Detect which cell encompasses the target text, then output its (x, y) center coordinate. 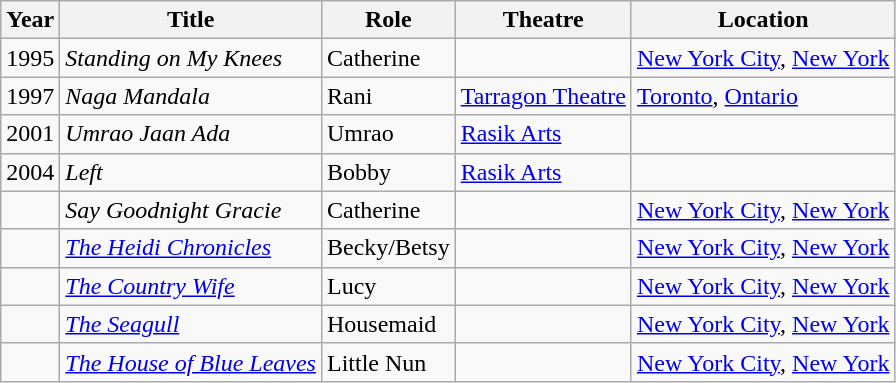
Theatre (543, 20)
Umrao (388, 134)
2001 (30, 134)
Becky/Betsy (388, 248)
Toronto, Ontario (763, 96)
1995 (30, 58)
Say Goodnight Gracie (191, 210)
The Seagull (191, 324)
Little Nun (388, 362)
Naga Mandala (191, 96)
The Country Wife (191, 286)
Lucy (388, 286)
Housemaid (388, 324)
Umrao Jaan Ada (191, 134)
The Heidi Chronicles (191, 248)
Bobby (388, 172)
Year (30, 20)
1997 (30, 96)
2004 (30, 172)
Role (388, 20)
The House of Blue Leaves (191, 362)
Tarragon Theatre (543, 96)
Rani (388, 96)
Left (191, 172)
Location (763, 20)
Standing on My Knees (191, 58)
Title (191, 20)
